Locate the cell with the specified text and output its (X, Y) center coordinate. 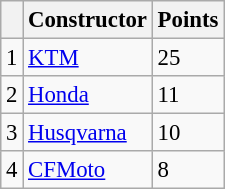
10 (188, 133)
4 (12, 170)
CFMoto (88, 170)
Husqvarna (88, 133)
8 (188, 170)
11 (188, 95)
Constructor (88, 20)
Honda (88, 95)
25 (188, 58)
2 (12, 95)
KTM (88, 58)
1 (12, 58)
Points (188, 20)
3 (12, 133)
